Output the [x, y] coordinate of the center of the cell containing the given text.  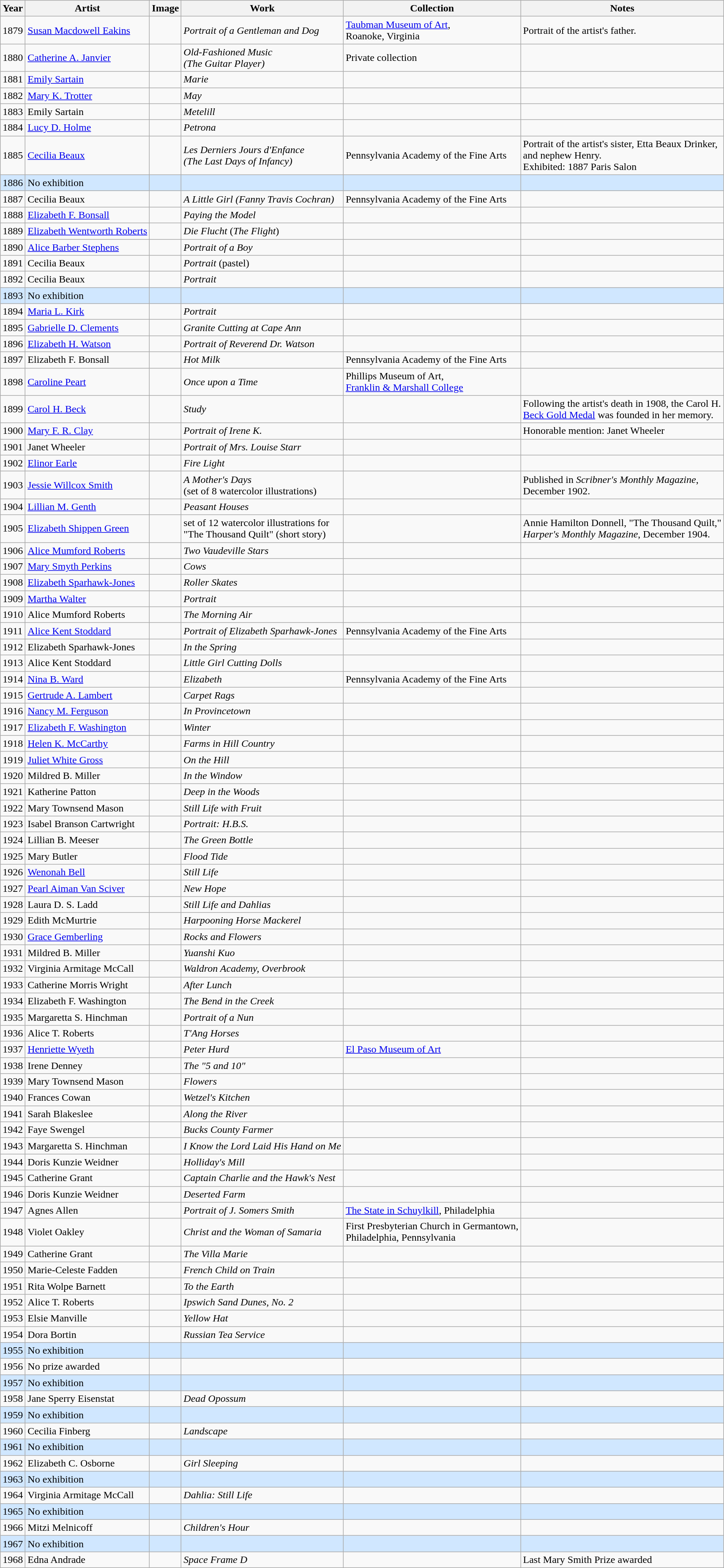
Annie Hamilton Donnell, "The Thousand Quilt,"Harper's Monthly Magazine, December 1904. [622, 529]
1948 [13, 1232]
Fire Light [262, 463]
Christ and the Woman of Samaria [262, 1232]
1962 [13, 1463]
Alice Barber Stephens [87, 247]
1879 [13, 30]
Mary F. R. Clay [87, 431]
1899 [13, 409]
1933 [13, 985]
Edith McMurtrie [87, 921]
1955 [13, 1351]
I Know the Lord Laid His Hand on Me [262, 1146]
Paying the Model [262, 215]
First Presbyterian Church in Germantown,Philadelphia, Pennsylvania [432, 1232]
Maria L. Kirk [87, 312]
Portrait of the artist's father. [622, 30]
No prize awarded [87, 1367]
1889 [13, 231]
1925 [13, 856]
Dahlia: Still Life [262, 1495]
1885 [13, 155]
Edna Andrade [87, 1560]
Mary Smyth Perkins [87, 567]
1968 [13, 1560]
1946 [13, 1194]
Notes [622, 8]
Farms in Hill Country [262, 743]
Girl Sleeping [262, 1463]
Two Vaudeville Stars [262, 550]
Lillian B. Meeser [87, 840]
Mitzi Melnicoff [87, 1527]
Lillian M. Genth [87, 507]
Along the River [262, 1114]
Portrait of Mrs. Louise Starr [262, 447]
Irene Denney [87, 1065]
Petrona [262, 128]
Work [262, 8]
1949 [13, 1254]
Lucy D. Holme [87, 128]
Harpooning Horse Mackerel [262, 921]
1934 [13, 1001]
After Lunch [262, 985]
Martha Walter [87, 599]
1964 [13, 1495]
In Provincetown [262, 711]
1883 [13, 112]
1905 [13, 529]
Bucks County Farmer [262, 1130]
Frances Cowan [87, 1098]
Winter [262, 727]
1937 [13, 1049]
1943 [13, 1146]
Gertrude A. Lambert [87, 695]
Deserted Farm [262, 1194]
1936 [13, 1033]
Portrait of a Nun [262, 1017]
Mary Butler [87, 856]
Old-Fashioned Music(The Guitar Player) [262, 58]
1930 [13, 937]
1954 [13, 1334]
Yellow Hat [262, 1318]
1893 [13, 296]
1920 [13, 776]
Portrait of Reverend Dr. Watson [262, 344]
1881 [13, 79]
1922 [13, 808]
1880 [13, 58]
A Mother's Days(set of 8 watercolor illustrations) [262, 485]
Marie-Celeste Fadden [87, 1270]
Published in Scribner's Monthly Magazine,December 1902. [622, 485]
In the Spring [262, 647]
Violet Oakley [87, 1232]
Holliday's Mill [262, 1162]
Gabrielle D. Clements [87, 328]
1897 [13, 360]
Wetzel's Kitchen [262, 1098]
1906 [13, 550]
Jane Sperry Eisenstat [87, 1399]
Laura D. S. Ladd [87, 905]
Carol H. Beck [87, 409]
Metelill [262, 112]
1903 [13, 485]
1900 [13, 431]
Die Flucht (The Flight) [262, 231]
Janet Wheeler [87, 447]
1929 [13, 921]
1886 [13, 183]
1909 [13, 599]
Still Life with Fruit [262, 808]
Yuanshi Kuo [262, 953]
Pearl Aiman Van Sciver [87, 888]
Peasant Houses [262, 507]
1966 [13, 1527]
Nina B. Ward [87, 679]
The Bend in the Creek [262, 1001]
Study [262, 409]
Wenonah Bell [87, 872]
Year [13, 8]
1951 [13, 1286]
Portrait of Irene K. [262, 431]
Caroline Peart [87, 381]
Portrait of the artist's sister, Etta Beaux Drinker,and nephew Henry.Exhibited: 1887 Paris Salon [622, 155]
Elizabeth [262, 679]
Mary K. Trotter [87, 96]
1958 [13, 1399]
1927 [13, 888]
In the Window [262, 776]
Faye Swengel [87, 1130]
Flowers [262, 1082]
1882 [13, 96]
Elizabeth Wentworth Roberts [87, 231]
Landscape [262, 1431]
Susan Macdowell Eakins [87, 30]
1919 [13, 759]
1917 [13, 727]
1894 [13, 312]
Roller Skates [262, 583]
Deep in the Woods [262, 792]
Dora Bortin [87, 1334]
1911 [13, 631]
1924 [13, 840]
Elsie Manville [87, 1318]
1961 [13, 1447]
Taubman Museum of Art,Roanoke, Virginia [432, 30]
1916 [13, 711]
Carpet Rags [262, 695]
1926 [13, 872]
A Little Girl (Fanny Travis Cochran) [262, 199]
1901 [13, 447]
Ipswich Sand Dunes, No. 2 [262, 1302]
On the Hill [262, 759]
Marie [262, 79]
1952 [13, 1302]
Catherine A. Janvier [87, 58]
1957 [13, 1383]
The "5 and 10" [262, 1065]
1915 [13, 695]
1898 [13, 381]
Cows [262, 567]
New Hope [262, 888]
1918 [13, 743]
1884 [13, 128]
1940 [13, 1098]
Henriette Wyeth [87, 1049]
Portrait of J. Somers Smith [262, 1210]
1921 [13, 792]
Collection [432, 8]
1887 [13, 199]
1942 [13, 1130]
Private collection [432, 58]
Isabel Branson Cartwright [87, 824]
Catherine Morris Wright [87, 985]
Portrait of a Gentleman and Dog [262, 30]
Juliet White Gross [87, 759]
To the Earth [262, 1286]
Rita Wolpe Barnett [87, 1286]
Portrait of a Boy [262, 247]
Elizabeth C. Osborne [87, 1463]
Les Derniers Jours d'Enfance(The Last Days of Infancy) [262, 155]
1945 [13, 1178]
Still Life and Dahlias [262, 905]
Rocks and Flowers [262, 937]
Flood Tide [262, 856]
Hot Milk [262, 360]
1932 [13, 969]
Elinor Earle [87, 463]
1967 [13, 1543]
The State in Schuylkill, Philadelphia [432, 1210]
Helen K. McCarthy [87, 743]
1931 [13, 953]
1895 [13, 328]
Honorable mention: Janet Wheeler [622, 431]
Katherine Patton [87, 792]
Elizabeth Shippen Green [87, 529]
Following the artist's death in 1908, the Carol H.Beck Gold Medal was founded in her memory. [622, 409]
French Child on Train [262, 1270]
Waldron Academy, Overbrook [262, 969]
1963 [13, 1479]
Portrait (pastel) [262, 263]
The Morning Air [262, 615]
Last Mary Smith Prize awarded [622, 1560]
El Paso Museum of Art [432, 1049]
1896 [13, 344]
Captain Charlie and the Hawk's Nest [262, 1178]
Phillips Museum of Art,Franklin & Marshall College [432, 381]
1965 [13, 1511]
1950 [13, 1270]
1938 [13, 1065]
1914 [13, 679]
1941 [13, 1114]
1960 [13, 1431]
1910 [13, 615]
1908 [13, 583]
Peter Hurd [262, 1049]
1956 [13, 1367]
1904 [13, 507]
Dead Opossum [262, 1399]
1902 [13, 463]
T'Ang Horses [262, 1033]
1888 [13, 215]
Russian Tea Service [262, 1334]
Granite Cutting at Cape Ann [262, 328]
set of 12 watercolor illustrations for"The Thousand Quilt" (short story) [262, 529]
Little Girl Cutting Dolls [262, 663]
1939 [13, 1082]
Jessie Willcox Smith [87, 485]
1891 [13, 263]
1913 [13, 663]
1953 [13, 1318]
Agnes Allen [87, 1210]
1947 [13, 1210]
Portrait of Elizabeth Sparhawk-Jones [262, 631]
Once upon a Time [262, 381]
Image [166, 8]
The Villa Marie [262, 1254]
Nancy M. Ferguson [87, 711]
1923 [13, 824]
1928 [13, 905]
1907 [13, 567]
Children's Hour [262, 1527]
1944 [13, 1162]
1935 [13, 1017]
Elizabeth H. Watson [87, 344]
Sarah Blakeslee [87, 1114]
Cecilia Finberg [87, 1431]
Still Life [262, 872]
1912 [13, 647]
Space Frame D [262, 1560]
1959 [13, 1415]
Grace Gemberling [87, 937]
The Green Bottle [262, 840]
1892 [13, 280]
Portrait: H.B.S. [262, 824]
Artist [87, 8]
May [262, 96]
1890 [13, 247]
